Locate the cell with the specified text and output its [x, y] center coordinate. 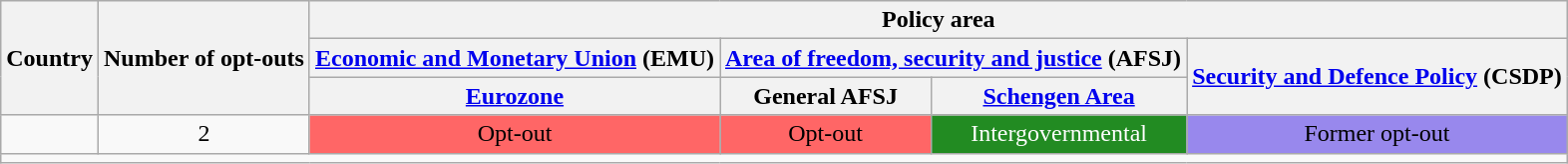
Economic and Monetary Union (EMU) [515, 58]
Schengen Area [1059, 96]
General AFSJ [826, 96]
2 [203, 134]
Policy area [938, 20]
Intergovernmental [1059, 134]
Security and Defence Policy (CSDP) [1377, 77]
Country [50, 58]
Eurozone [515, 96]
Former opt-out [1377, 134]
Area of freedom, security and justice (AFSJ) [954, 58]
Number of opt‑outs [203, 58]
